Return the [x, y] coordinate for the center point of the cell that contains the specified text.  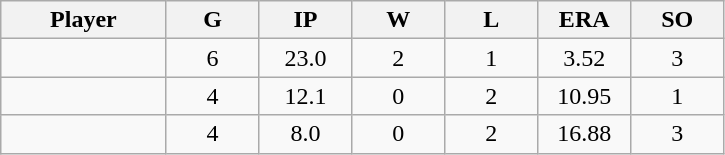
10.95 [584, 96]
L [492, 20]
IP [306, 20]
ERA [584, 20]
6 [212, 58]
12.1 [306, 96]
Player [84, 20]
SO [678, 20]
W [398, 20]
3.52 [584, 58]
23.0 [306, 58]
16.88 [584, 134]
G [212, 20]
8.0 [306, 134]
